Determine the [X, Y] coordinate at the center of the cell enclosing the given text.  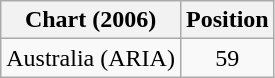
Chart (2006) [91, 20]
59 [227, 58]
Australia (ARIA) [91, 58]
Position [227, 20]
